Scan for the cell matching the given text and deliver its (x, y) coordinate at center. 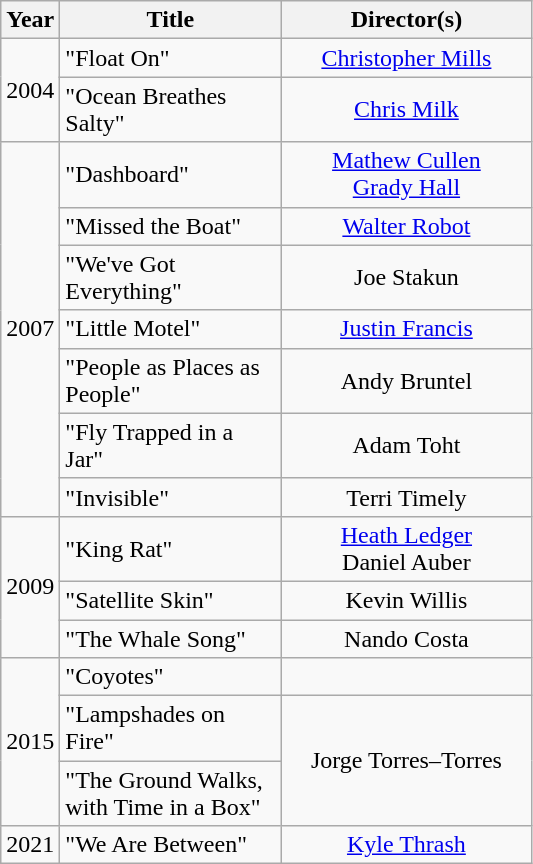
Year (30, 20)
"Little Motel" (170, 329)
Christopher Mills (406, 58)
"Float On" (170, 58)
2015 (30, 742)
"Ocean Breathes Salty" (170, 110)
Title (170, 20)
2007 (30, 329)
2009 (30, 586)
Nando Costa (406, 639)
"Fly Trapped in a Jar" (170, 446)
"Lampshades on Fire" (170, 728)
Kevin Willis (406, 600)
Terri Timely (406, 497)
Heath LedgerDaniel Auber (406, 548)
"We've Got Everything" (170, 278)
"Invisible" (170, 497)
Justin Francis (406, 329)
"The Ground Walks, with Time in a Box" (170, 794)
"We Are Between" (170, 845)
Andy Bruntel (406, 380)
Mathew CullenGrady Hall (406, 174)
2021 (30, 845)
Jorge Torres–Torres (406, 761)
2004 (30, 90)
Kyle Thrash (406, 845)
Chris Milk (406, 110)
Walter Robot (406, 226)
Adam Toht (406, 446)
"Dashboard" (170, 174)
Joe Stakun (406, 278)
"Satellite Skin" (170, 600)
"The Whale Song" (170, 639)
"King Rat" (170, 548)
"Missed the Boat" (170, 226)
"People as Places as People" (170, 380)
"Coyotes" (170, 677)
Director(s) (406, 20)
